Return the (X, Y) coordinate for the center point of the cell that contains the specified text.  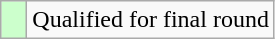
Qualified for final round (151, 20)
